Capture the cell that displays the provided text and extract its [x, y] central coordinate. 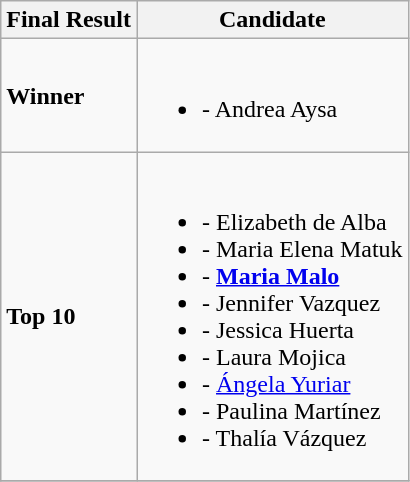
Top 10 [69, 316]
Candidate [272, 20]
Final Result [69, 20]
- Andrea Aysa [272, 96]
Winner [69, 96]
